From the cell containing the given text, extract its center point as [X, Y] coordinate. 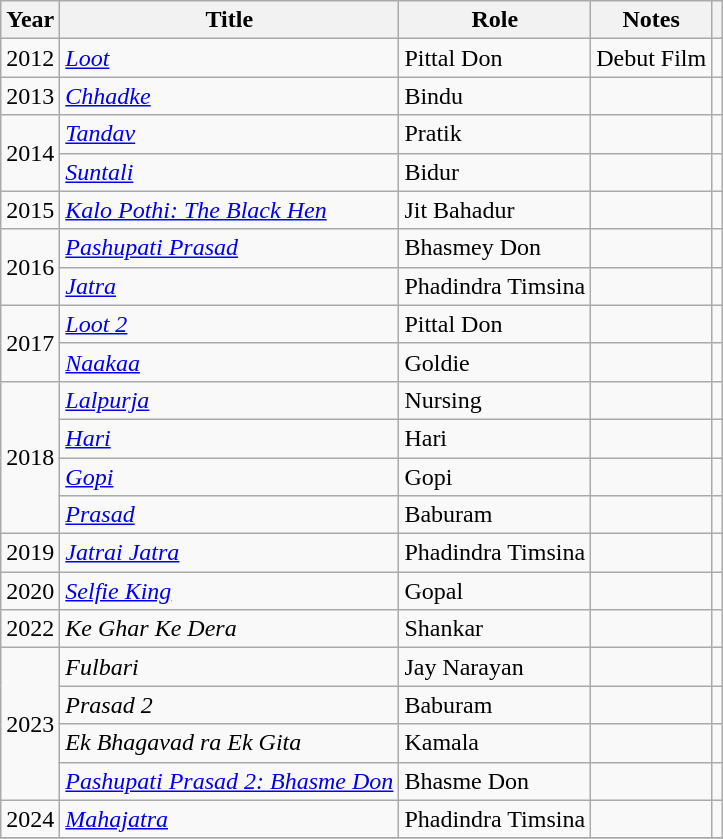
Role [495, 20]
Prasad [230, 515]
Gopal [495, 591]
Year [30, 20]
Bhasmey Don [495, 248]
Ek Bhagavad ra Ek Gita [230, 743]
Goldie [495, 362]
2015 [30, 210]
2020 [30, 591]
Title [230, 20]
2014 [30, 153]
2018 [30, 457]
2024 [30, 819]
2012 [30, 58]
Jatrai Jatra [230, 553]
2013 [30, 96]
2019 [30, 553]
Kalo Pothi: The Black Hen [230, 210]
Suntali [230, 172]
Shankar [495, 629]
Pratik [495, 134]
Mahajatra [230, 819]
Tandav [230, 134]
Prasad 2 [230, 705]
Jatra [230, 286]
Bindu [495, 96]
2017 [30, 343]
Pashupati Prasad [230, 248]
Bidur [495, 172]
Jit Bahadur [495, 210]
Chhadke [230, 96]
2016 [30, 267]
Bhasme Don [495, 781]
Lalpurja [230, 400]
Ke Ghar Ke Dera [230, 629]
Selfie King [230, 591]
2022 [30, 629]
Kamala [495, 743]
Nursing [495, 400]
Jay Narayan [495, 667]
Loot 2 [230, 324]
Pashupati Prasad 2: Bhasme Don [230, 781]
Notes [652, 20]
Debut Film [652, 58]
Naakaa [230, 362]
Fulbari [230, 667]
Loot [230, 58]
2023 [30, 724]
